Search for the cell housing the specified text and yield its (x, y) center coordinate. 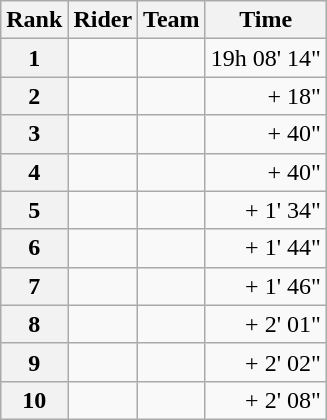
19h 08' 14" (266, 58)
9 (34, 362)
3 (34, 134)
7 (34, 286)
+ 1' 34" (266, 210)
10 (34, 400)
Rank (34, 20)
5 (34, 210)
Time (266, 20)
8 (34, 324)
1 (34, 58)
6 (34, 248)
+ 1' 46" (266, 286)
4 (34, 172)
2 (34, 96)
+ 2' 02" (266, 362)
+ 2' 08" (266, 400)
+ 1' 44" (266, 248)
+ 2' 01" (266, 324)
Rider (103, 20)
+ 18" (266, 96)
Team (172, 20)
